Return the [x, y] coordinate for the center point of the cell that contains the specified text.  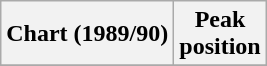
Peakposition [220, 34]
Chart (1989/90) [88, 34]
